Determine the (X, Y) coordinate at the center of the cell enclosing the given text.  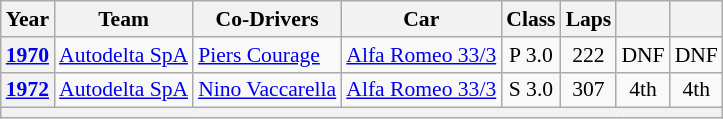
Car (421, 19)
307 (589, 90)
Team (124, 19)
1972 (28, 90)
Piers Courage (267, 55)
1970 (28, 55)
Class (530, 19)
Co-Drivers (267, 19)
Nino Vaccarella (267, 90)
Laps (589, 19)
Year (28, 19)
S 3.0 (530, 90)
222 (589, 55)
P 3.0 (530, 55)
